For the text-containing cell, return its midpoint in [X, Y] coordinate format. 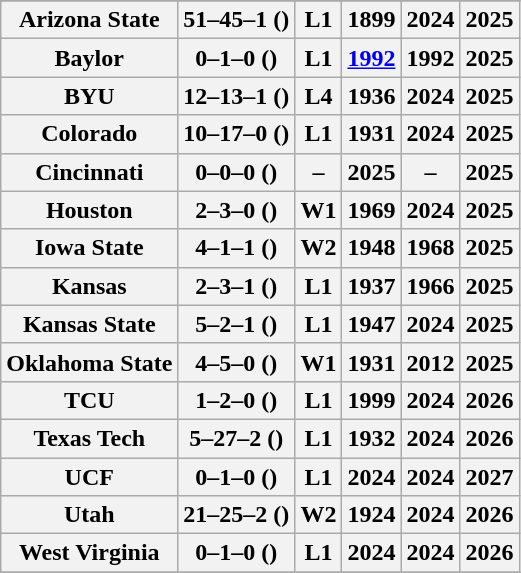
BYU [90, 96]
1947 [372, 324]
0–0–0 () [236, 172]
1969 [372, 210]
Kansas [90, 286]
Arizona State [90, 20]
TCU [90, 400]
Baylor [90, 58]
1948 [372, 248]
21–25–2 () [236, 515]
51–45–1 () [236, 20]
1–2–0 () [236, 400]
1899 [372, 20]
2–3–1 () [236, 286]
2012 [430, 362]
2027 [490, 477]
West Virginia [90, 553]
Iowa State [90, 248]
5–27–2 () [236, 438]
5–2–1 () [236, 324]
Colorado [90, 134]
Oklahoma State [90, 362]
Houston [90, 210]
10–17–0 () [236, 134]
4–5–0 () [236, 362]
1999 [372, 400]
1966 [430, 286]
Cincinnati [90, 172]
UCF [90, 477]
1924 [372, 515]
Texas Tech [90, 438]
L4 [318, 96]
1932 [372, 438]
Kansas State [90, 324]
1968 [430, 248]
12–13–1 () [236, 96]
1937 [372, 286]
2–3–0 () [236, 210]
4–1–1 () [236, 248]
Utah [90, 515]
1936 [372, 96]
